Return (X, Y) of the center of cell containing provided text 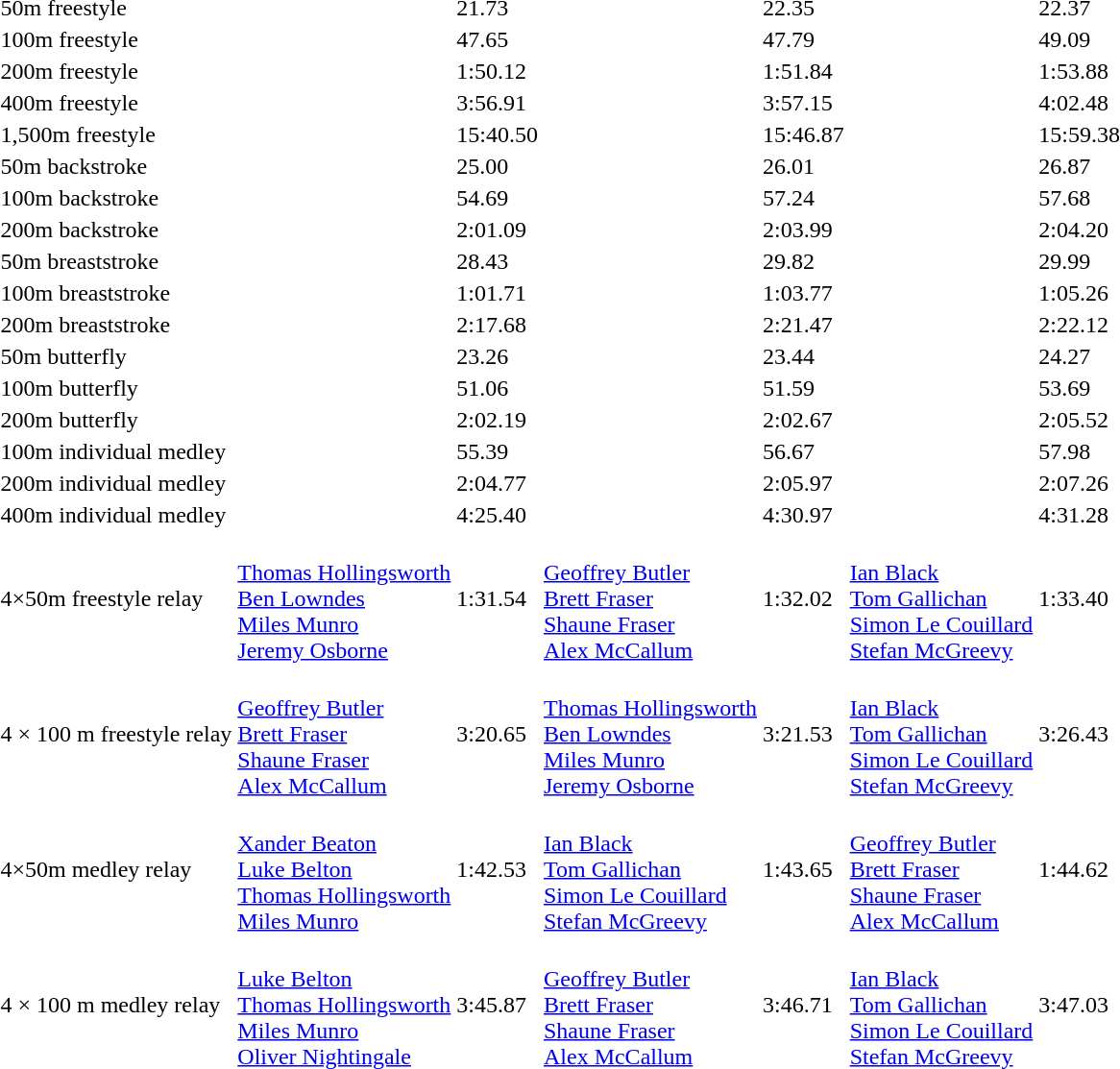
Xander BeatonLuke BeltonThomas HollingsworthMiles Munro (344, 869)
23.26 (498, 356)
54.69 (498, 198)
1:01.71 (498, 293)
3:20.65 (498, 734)
56.67 (803, 451)
2:01.09 (498, 230)
1:50.12 (498, 71)
55.39 (498, 451)
3:56.91 (498, 103)
2:05.97 (803, 483)
4:25.40 (498, 515)
51.59 (803, 388)
3:57.15 (803, 103)
2:17.68 (498, 325)
1:03.77 (803, 293)
15:40.50 (498, 134)
57.24 (803, 198)
2:03.99 (803, 230)
29.82 (803, 261)
1:51.84 (803, 71)
2:04.77 (498, 483)
47.79 (803, 39)
3:21.53 (803, 734)
51.06 (498, 388)
47.65 (498, 39)
25.00 (498, 166)
2:21.47 (803, 325)
2:02.67 (803, 420)
15:46.87 (803, 134)
1:32.02 (803, 598)
23.44 (803, 356)
28.43 (498, 261)
4:30.97 (803, 515)
2:02.19 (498, 420)
26.01 (803, 166)
1:31.54 (498, 598)
1:42.53 (498, 869)
1:43.65 (803, 869)
